Detect which cell encompasses the target text, then output its [X, Y] center coordinate. 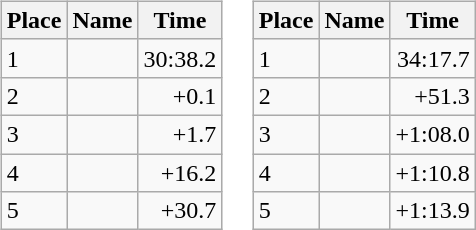
+30.7 [180, 211]
+16.2 [180, 173]
+1:13.9 [432, 211]
+0.1 [180, 96]
34:17.7 [432, 58]
+1:08.0 [432, 134]
+1:10.8 [432, 173]
+51.3 [432, 96]
30:38.2 [180, 58]
+1.7 [180, 134]
